Return the (X, Y) coordinate for the center point of the cell that contains the specified text.  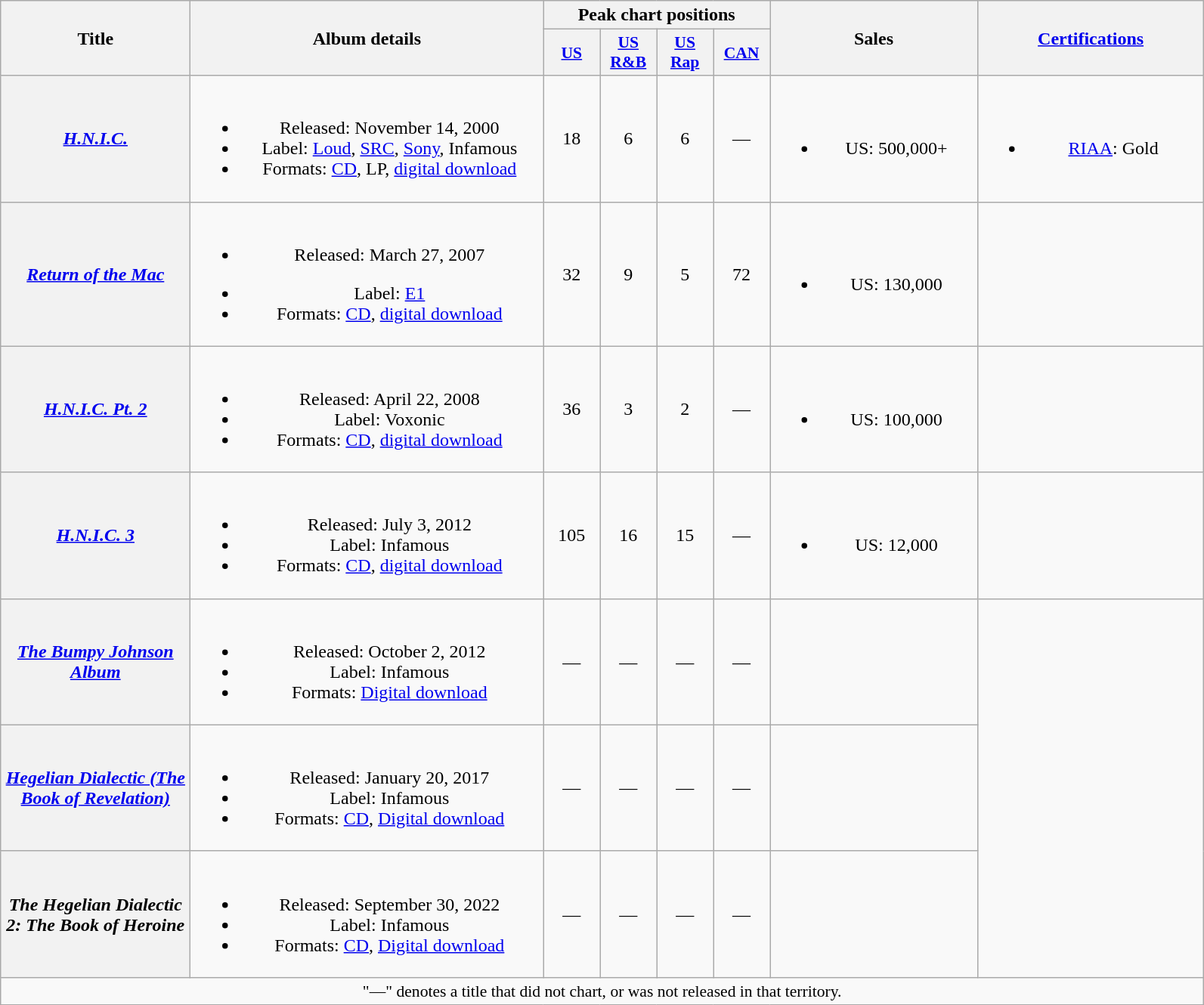
Released: January 20, 2017Label: InfamousFormats: CD, Digital download (367, 787)
105 (571, 535)
H.N.I.C. 3 (95, 535)
32 (571, 274)
3 (629, 410)
15 (685, 535)
US: 130,000 (874, 274)
Album details (367, 38)
Released: July 3, 2012Label: InfamousFormats: CD, digital download (367, 535)
72 (742, 274)
16 (629, 535)
US: 500,000+ (874, 139)
Hegelian Dialectic (The Book of Revelation) (95, 787)
Sales (874, 38)
US: 12,000 (874, 535)
36 (571, 410)
Released: March 27, 2007Label: E1Formats: CD, digital download (367, 274)
Return of the Mac (95, 274)
USRap (685, 53)
Peak chart positions (657, 15)
The Hegelian Dialectic 2: The Book of Heroine (95, 914)
RIAA: Gold (1091, 139)
Released: October 2, 2012Label: InfamousFormats: Digital download (367, 662)
9 (629, 274)
Released: November 14, 2000Label: Loud, SRC, Sony, InfamousFormats: CD, LP, digital download (367, 139)
2 (685, 410)
5 (685, 274)
Released: September 30, 2022Label: InfamousFormats: CD, Digital download (367, 914)
Title (95, 38)
US (571, 53)
CAN (742, 53)
US: 100,000 (874, 410)
The Bumpy Johnson Album (95, 662)
H.N.I.C. (95, 139)
18 (571, 139)
"—" denotes a title that did not chart, or was not released in that territory. (602, 991)
Certifications (1091, 38)
H.N.I.C. Pt. 2 (95, 410)
US R&B (629, 53)
Released: April 22, 2008Label: VoxonicFormats: CD, digital download (367, 410)
